Find where the given text appears and provide that cell's center as (X, Y) coordinate. 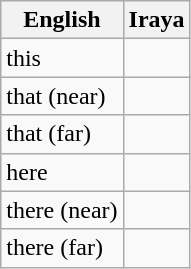
there (near) (62, 210)
English (62, 20)
there (far) (62, 248)
Iraya (156, 20)
this (62, 58)
that (near) (62, 96)
that (far) (62, 134)
here (62, 172)
